Capture the cell that displays the provided text and extract its (x, y) central coordinate. 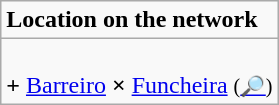
Location on the network (140, 20)
+ Barreiro × Funcheira (🔎) (140, 72)
